Output the (X, Y) coordinate of the center of the cell containing the given text.  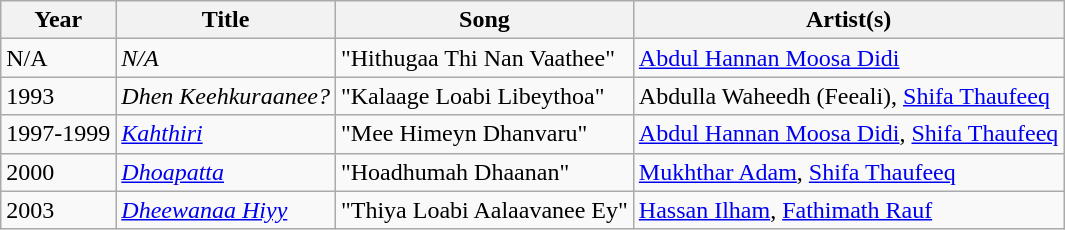
"Hithugaa Thi Nan Vaathee" (484, 58)
2000 (58, 172)
Title (226, 20)
"Thiya Loabi Aalaavanee Ey" (484, 210)
Mukhthar Adam, Shifa Thaufeeq (848, 172)
Abdul Hannan Moosa Didi (848, 58)
Hassan Ilham, Fathimath Rauf (848, 210)
Dhen Keehkuraanee? (226, 96)
Abdul Hannan Moosa Didi, Shifa Thaufeeq (848, 134)
1997-1999 (58, 134)
Dheewanaa Hiyy (226, 210)
2003 (58, 210)
1993 (58, 96)
"Hoadhumah Dhaanan" (484, 172)
Song (484, 20)
Kahthiri (226, 134)
Artist(s) (848, 20)
Year (58, 20)
"Mee Himeyn Dhanvaru" (484, 134)
"Kalaage Loabi Libeythoa" (484, 96)
Abdulla Waheedh (Feeali), Shifa Thaufeeq (848, 96)
Dhoapatta (226, 172)
